Provide the (X, Y) coordinate of the cell's center where the given text is located.  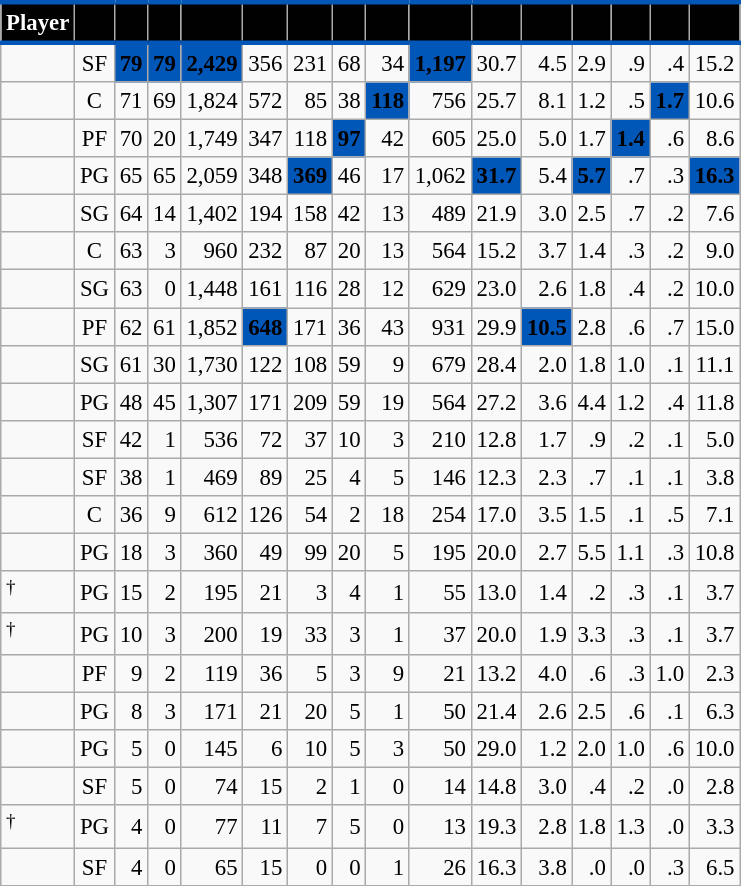
126 (266, 515)
27.2 (496, 402)
1.3 (630, 827)
34 (388, 62)
116 (310, 289)
10.6 (714, 101)
15.0 (714, 327)
360 (212, 552)
89 (266, 477)
25.7 (496, 101)
12.8 (496, 439)
10.5 (547, 327)
12.3 (496, 477)
28 (348, 289)
1.1 (630, 552)
4.0 (547, 674)
1,852 (212, 327)
14.8 (496, 787)
72 (266, 439)
Player (38, 22)
648 (266, 327)
33 (310, 634)
49 (266, 552)
31.7 (496, 176)
62 (130, 327)
5.5 (592, 552)
2.7 (547, 552)
5.4 (547, 176)
64 (130, 214)
612 (212, 515)
108 (310, 364)
85 (310, 101)
30 (164, 364)
4.4 (592, 402)
679 (440, 364)
13.2 (496, 674)
77 (212, 827)
1,402 (212, 214)
6.3 (714, 712)
200 (212, 634)
931 (440, 327)
17.0 (496, 515)
3.6 (547, 402)
347 (266, 139)
536 (212, 439)
70 (130, 139)
12 (388, 289)
161 (266, 289)
2,059 (212, 176)
30.7 (496, 62)
21.4 (496, 712)
28.4 (496, 364)
1,730 (212, 364)
572 (266, 101)
68 (348, 62)
8.1 (547, 101)
7.1 (714, 515)
194 (266, 214)
8 (130, 712)
13.0 (496, 592)
25 (310, 477)
45 (164, 402)
1.5 (592, 515)
6 (266, 749)
99 (310, 552)
43 (388, 327)
348 (266, 176)
46 (348, 176)
1,307 (212, 402)
48 (130, 402)
1,062 (440, 176)
8.6 (714, 139)
1.9 (547, 634)
1,448 (212, 289)
254 (440, 515)
7 (310, 827)
356 (266, 62)
2.9 (592, 62)
55 (440, 592)
960 (212, 251)
25.0 (496, 139)
19.3 (496, 827)
489 (440, 214)
4.5 (547, 62)
1,749 (212, 139)
69 (164, 101)
756 (440, 101)
7.6 (714, 214)
9.0 (714, 251)
209 (310, 402)
5.7 (592, 176)
10.8 (714, 552)
74 (212, 787)
23.0 (496, 289)
122 (266, 364)
26 (440, 867)
3.5 (547, 515)
210 (440, 439)
17 (388, 176)
11 (266, 827)
1,824 (212, 101)
2,429 (212, 62)
6.5 (714, 867)
469 (212, 477)
158 (310, 214)
21.9 (496, 214)
29.0 (496, 749)
605 (440, 139)
1,197 (440, 62)
145 (212, 749)
71 (130, 101)
87 (310, 251)
629 (440, 289)
146 (440, 477)
11.1 (714, 364)
232 (266, 251)
119 (212, 674)
54 (310, 515)
11.8 (714, 402)
97 (348, 139)
369 (310, 176)
29.9 (496, 327)
231 (310, 62)
